Find where the given text appears and provide that cell's center as [x, y] coordinate. 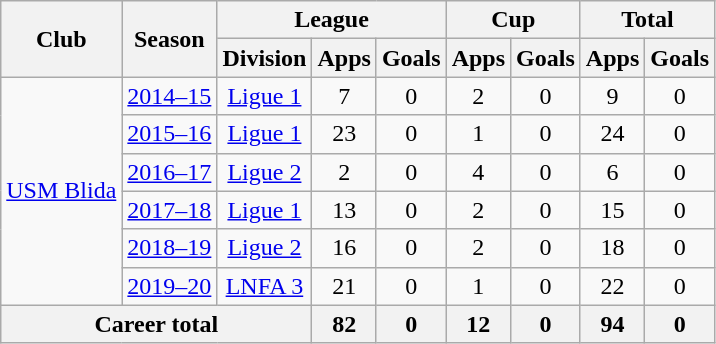
Career total [156, 324]
22 [612, 286]
94 [612, 324]
23 [344, 134]
4 [478, 172]
2017–18 [170, 210]
Club [62, 39]
18 [612, 248]
USM Blida [62, 191]
2019–20 [170, 286]
Division [264, 58]
15 [612, 210]
9 [612, 96]
2014–15 [170, 96]
2018–19 [170, 248]
2015–16 [170, 134]
7 [344, 96]
Season [170, 39]
LNFA 3 [264, 286]
2016–17 [170, 172]
16 [344, 248]
6 [612, 172]
Cup [513, 20]
League [332, 20]
13 [344, 210]
21 [344, 286]
82 [344, 324]
12 [478, 324]
24 [612, 134]
Total [647, 20]
